Identify which cell holds the provided text, then report its [x, y] central coordinate. 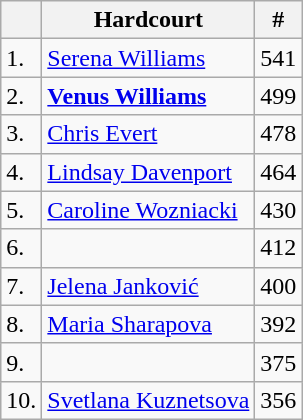
Jelena Janković [148, 286]
5. [22, 210]
# [278, 20]
Caroline Wozniacki [148, 210]
356 [278, 400]
7. [22, 286]
400 [278, 286]
Hardcourt [148, 20]
Lindsay Davenport [148, 172]
6. [22, 248]
9. [22, 362]
541 [278, 58]
1. [22, 58]
Maria Sharapova [148, 324]
375 [278, 362]
10. [22, 400]
8. [22, 324]
412 [278, 248]
392 [278, 324]
4. [22, 172]
Venus Williams [148, 96]
478 [278, 134]
Svetlana Kuznetsova [148, 400]
430 [278, 210]
Serena Williams [148, 58]
Chris Evert [148, 134]
464 [278, 172]
3. [22, 134]
2. [22, 96]
499 [278, 96]
